Scan for the cell matching the given text and deliver its (x, y) coordinate at center. 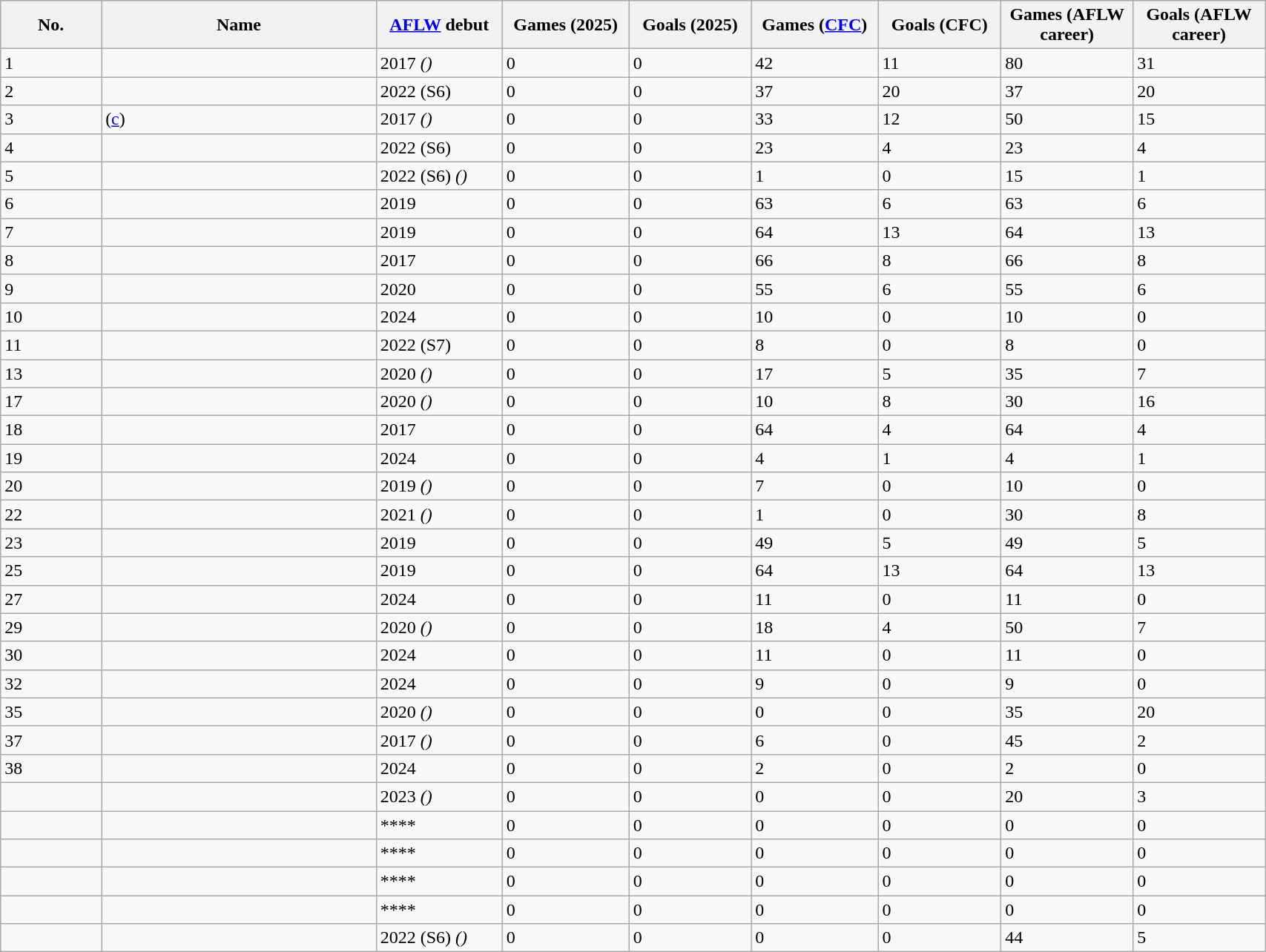
No. (51, 25)
29 (51, 627)
80 (1067, 63)
Games (CFC) (814, 25)
AFLW debut (439, 25)
45 (1067, 740)
2019 () (439, 486)
2021 () (439, 515)
2022 (S7) (439, 345)
Goals (CFC) (940, 25)
33 (814, 119)
Games (AFLW career) (1067, 25)
Goals (AFLW career) (1199, 25)
16 (1199, 402)
(c) (239, 119)
25 (51, 571)
42 (814, 63)
Name (239, 25)
44 (1067, 938)
2023 () (439, 796)
19 (51, 458)
12 (940, 119)
2020 (439, 288)
31 (1199, 63)
32 (51, 684)
27 (51, 599)
38 (51, 768)
Games (2025) (565, 25)
Goals (2025) (690, 25)
22 (51, 515)
